Extract the (X, Y) coordinate from the center of the cell holding the provided text.  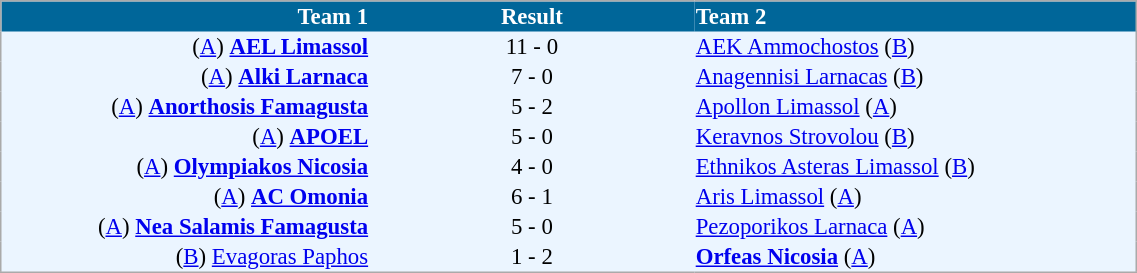
Keravnos Strovolou (B) (916, 137)
(A) AEL Limassol (186, 47)
7 - 0 (532, 77)
(A) Alki Larnaca (186, 77)
(B) Evagoras Paphos (186, 257)
(A) APOEL (186, 137)
Orfeas Nicosia (A) (916, 257)
(A) Nea Salamis Famagusta (186, 227)
11 - 0 (532, 47)
Apollon Limassol (A) (916, 107)
Team 2 (916, 16)
Team 1 (186, 16)
Pezoporikos Larnaca (A) (916, 227)
AEK Ammochostos (B) (916, 47)
5 - 2 (532, 107)
Ethnikos Asteras Limassol (B) (916, 167)
1 - 2 (532, 257)
Anagennisi Larnacas (B) (916, 77)
4 - 0 (532, 167)
(A) Olympiakos Nicosia (186, 167)
(A) Anorthosis Famagusta (186, 107)
6 - 1 (532, 197)
(A) AC Omonia (186, 197)
Aris Limassol (A) (916, 197)
Result (532, 16)
